Find where the given text appears and provide that cell's center as (x, y) coordinate. 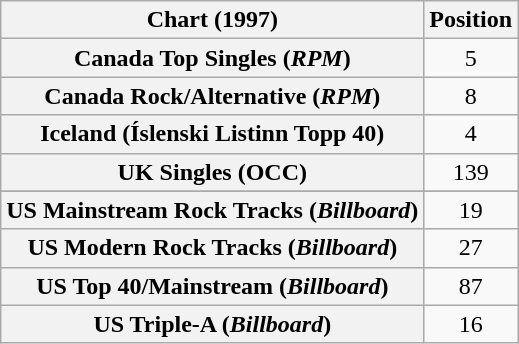
Position (471, 20)
Chart (1997) (212, 20)
87 (471, 286)
US Modern Rock Tracks (Billboard) (212, 248)
8 (471, 96)
US Triple-A (Billboard) (212, 324)
Canada Rock/Alternative (RPM) (212, 96)
4 (471, 134)
US Top 40/Mainstream (Billboard) (212, 286)
UK Singles (OCC) (212, 172)
5 (471, 58)
US Mainstream Rock Tracks (Billboard) (212, 210)
Iceland (Íslenski Listinn Topp 40) (212, 134)
Canada Top Singles (RPM) (212, 58)
16 (471, 324)
139 (471, 172)
27 (471, 248)
19 (471, 210)
